Detect which cell encompasses the target text, then output its [X, Y] center coordinate. 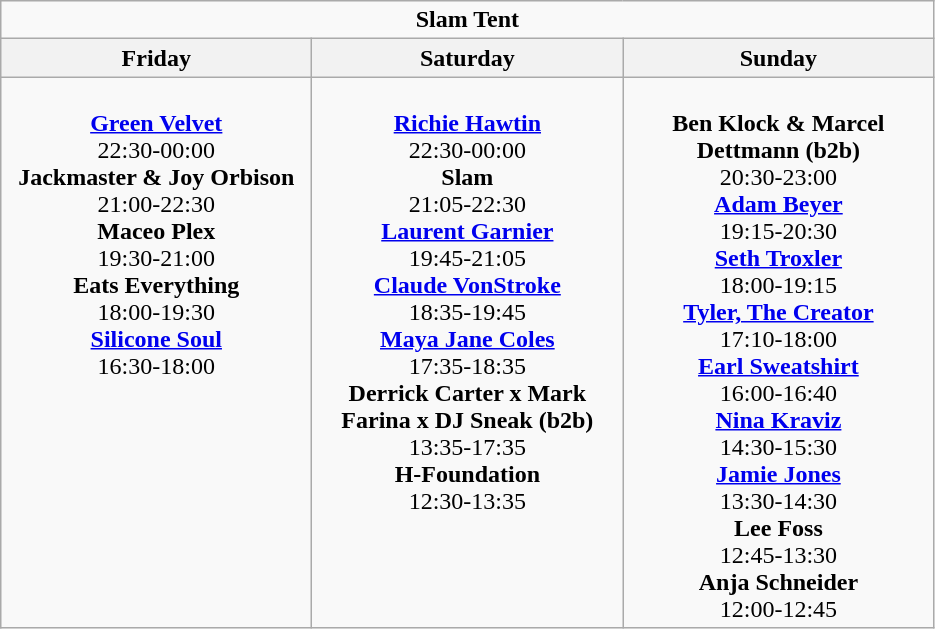
Green Velvet 22:30-00:00 Jackmaster & Joy Orbison 21:00-22:30 Maceo Plex 19:30-21:00 Eats Everything 18:00-19:30 Silicone Soul 16:30-18:00 [156, 352]
Saturday [468, 58]
Friday [156, 58]
Sunday [778, 58]
Slam Tent [468, 20]
